Search for the cell housing the specified text and yield its (x, y) center coordinate. 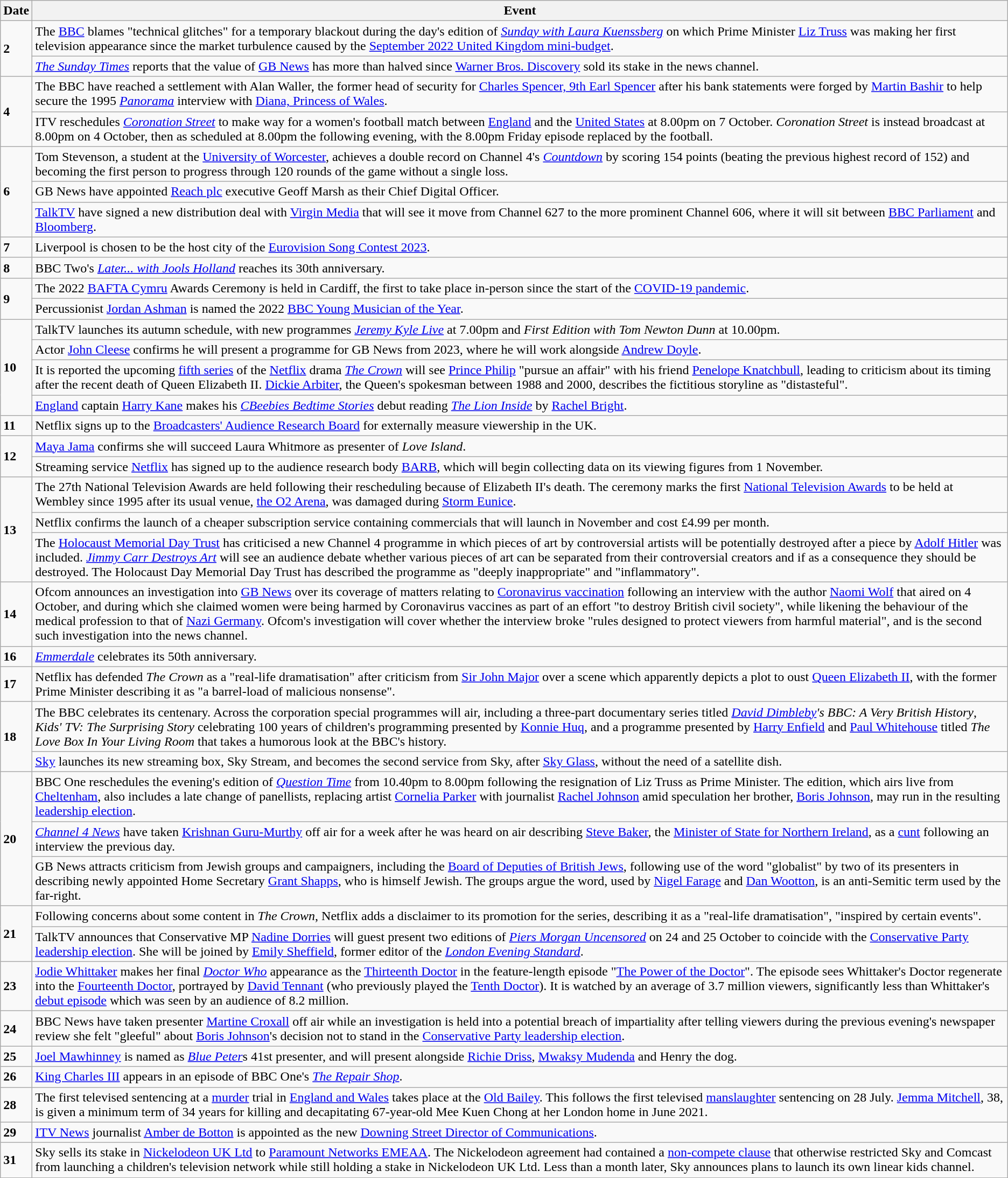
18 (16, 737)
TalkTV launches its autumn schedule, with new programmes Jeremy Kyle Live at 7.00pm and First Edition with Tom Newton Dunn at 10.00pm. (520, 329)
14 (16, 614)
28 (16, 1105)
The Sunday Times reports that the value of GB News has more than halved since Warner Bros. Discovery sold its stake in the news channel. (520, 66)
26 (16, 1077)
Actor John Cleese confirms he will present a programme for GB News from 2023, where he will work alongside Andrew Doyle. (520, 350)
Percussionist Jordan Ashman is named the 2022 BBC Young Musician of the Year. (520, 308)
23 (16, 986)
24 (16, 1028)
Maya Jama confirms she will succeed Laura Whitmore as presenter of Love Island. (520, 446)
8 (16, 268)
The 2022 BAFTA Cymru Awards Ceremony is held in Cardiff, the first to take place in-person since the start of the COVID-19 pandemic. (520, 288)
Emmerdale celebrates its 50th anniversary. (520, 656)
6 (16, 192)
13 (16, 530)
Date (16, 11)
31 (16, 1160)
Liverpool is chosen to be the host city of the Eurovision Song Contest 2023. (520, 247)
Joel Mawhinney is named as Blue Peters 41st presenter, and will present alongside Richie Driss, Mwaksy Mudenda and Henry the dog. (520, 1056)
4 (16, 111)
11 (16, 426)
25 (16, 1056)
GB News have appointed Reach plc executive Geoff Marsh as their Chief Digital Officer. (520, 192)
Event (520, 11)
ITV News journalist Amber de Botton is appointed as the new Downing Street Director of Communications. (520, 1132)
16 (16, 656)
9 (16, 298)
England captain Harry Kane makes his CBeebies Bedtime Stories debut reading The Lion Inside by Rachel Bright. (520, 405)
2 (16, 48)
7 (16, 247)
Netflix signs up to the Broadcasters' Audience Research Board for externally measure viewership in the UK. (520, 426)
Netflix confirms the launch of a cheaper subscription service containing commercials that will launch in November and cost £4.99 per month. (520, 522)
29 (16, 1132)
King Charles III appears in an episode of BBC One's The Repair Shop. (520, 1077)
12 (16, 457)
Streaming service Netflix has signed up to the audience research body BARB, which will begin collecting data on its viewing figures from 1 November. (520, 467)
Sky launches its new streaming box, Sky Stream, and becomes the second service from Sky, after Sky Glass, without the need of a satellite dish. (520, 761)
20 (16, 839)
21 (16, 934)
BBC Two's Later... with Jools Holland reaches its 30th anniversary. (520, 268)
17 (16, 684)
10 (16, 367)
